Capture the cell that displays the provided text and extract its (X, Y) central coordinate. 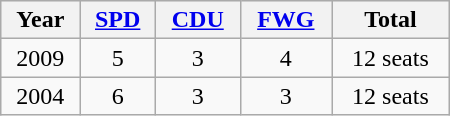
4 (286, 58)
2004 (40, 96)
FWG (286, 20)
6 (118, 96)
2009 (40, 58)
SPD (118, 20)
CDU (198, 20)
5 (118, 58)
Year (40, 20)
Total (391, 20)
